Extract the [x, y] coordinate from the center of the cell holding the provided text.  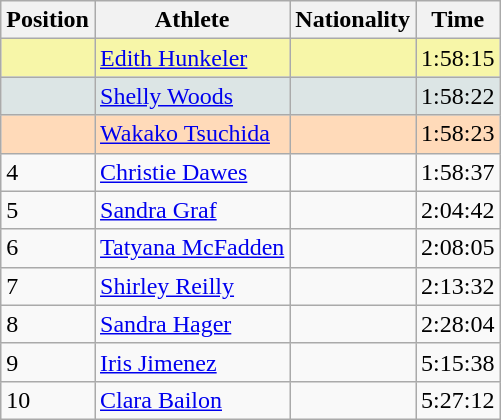
8 [48, 324]
Athlete [192, 20]
Shelly Woods [192, 96]
Iris Jimenez [192, 362]
Christie Dawes [192, 172]
9 [48, 362]
1:58:37 [458, 172]
4 [48, 172]
Position [48, 20]
1:58:15 [458, 58]
1:58:22 [458, 96]
1:58:23 [458, 134]
2:13:32 [458, 286]
2:28:04 [458, 324]
Sandra Hager [192, 324]
7 [48, 286]
10 [48, 400]
5:15:38 [458, 362]
Wakako Tsuchida [192, 134]
Time [458, 20]
5 [48, 210]
6 [48, 248]
Clara Bailon [192, 400]
5:27:12 [458, 400]
Nationality [353, 20]
Tatyana McFadden [192, 248]
Sandra Graf [192, 210]
Edith Hunkeler [192, 58]
2:08:05 [458, 248]
Shirley Reilly [192, 286]
2:04:42 [458, 210]
